Provide the [X, Y] coordinate of the cell's center where the given text is located.  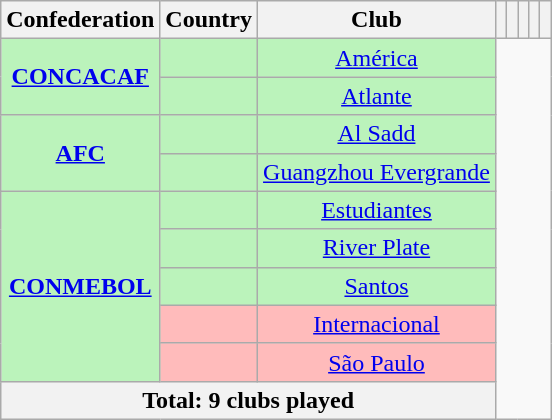
Country [209, 20]
Guangzhou Evergrande [377, 172]
CONCACAF [80, 77]
River Plate [377, 248]
Al Sadd [377, 134]
CONMEBOL [80, 286]
Confederation [80, 20]
AFC [80, 153]
Atlante [377, 96]
Internacional [377, 324]
Santos [377, 286]
Total: 9 clubs played [248, 400]
São Paulo [377, 362]
América [377, 58]
Club [377, 20]
Estudiantes [377, 210]
